Determine the (X, Y) coordinate at the center of the cell enclosing the given text.  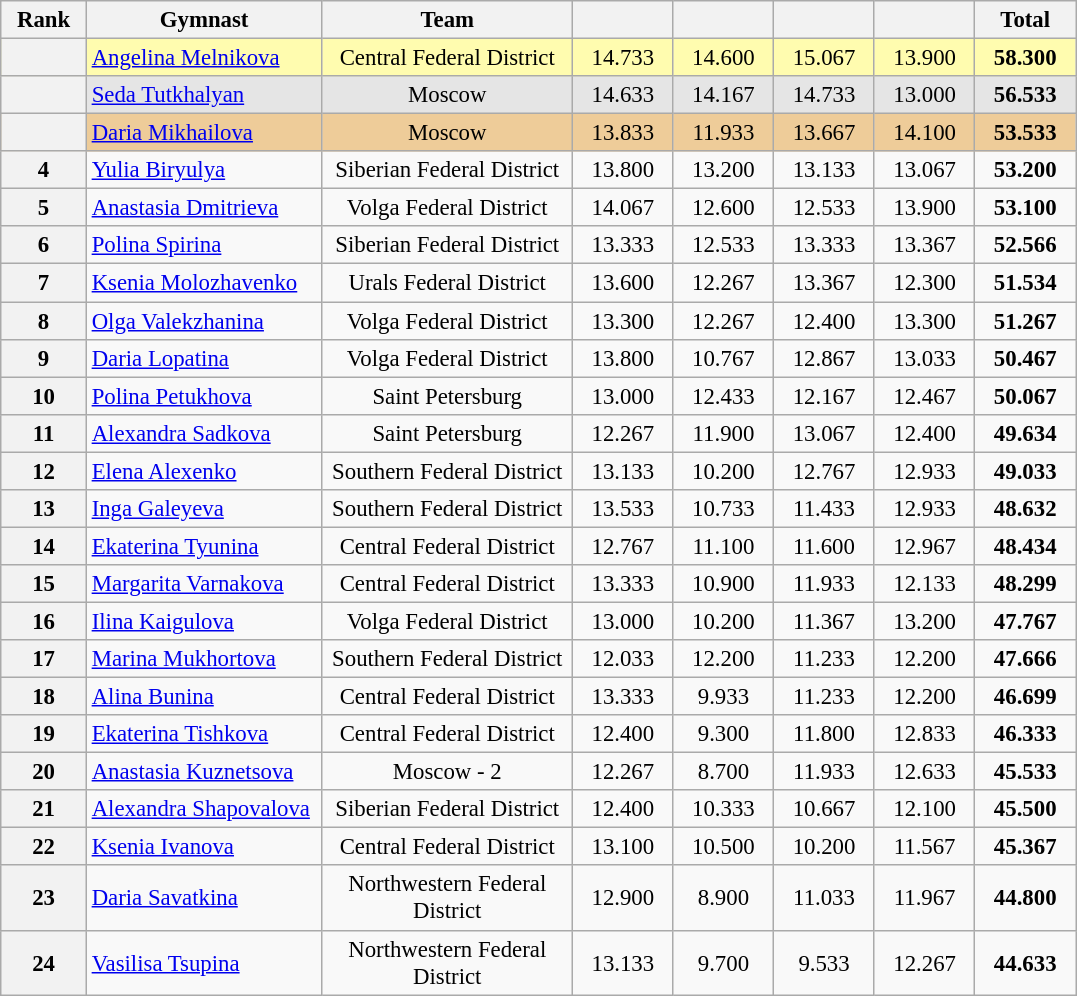
50.467 (1026, 358)
Olga Valekzhanina (204, 321)
Margarita Varnakova (204, 584)
48.632 (1026, 509)
12.433 (724, 396)
8 (44, 321)
10.500 (724, 847)
12.300 (924, 283)
Rank (44, 20)
Polina Petukhova (204, 396)
9.533 (824, 962)
52.566 (1026, 245)
21 (44, 809)
14.067 (624, 208)
44.800 (1026, 898)
Daria Savatkina (204, 898)
15 (44, 584)
Ksenia Ivanova (204, 847)
56.533 (1026, 95)
9 (44, 358)
14.100 (924, 133)
11.100 (724, 546)
13.667 (824, 133)
8.700 (724, 772)
Daria Lopatina (204, 358)
12.900 (624, 898)
23 (44, 898)
20 (44, 772)
Moscow - 2 (448, 772)
47.666 (1026, 659)
Ekaterina Tishkova (204, 734)
22 (44, 847)
53.200 (1026, 170)
Ilina Kaigulova (204, 621)
13.600 (624, 283)
14 (44, 546)
10.733 (724, 509)
Ksenia Molozhavenko (204, 283)
53.533 (1026, 133)
11.033 (824, 898)
12.833 (924, 734)
10.667 (824, 809)
11.567 (924, 847)
12.967 (924, 546)
4 (44, 170)
11.900 (724, 433)
Daria Mikhailova (204, 133)
12 (44, 471)
46.333 (1026, 734)
19 (44, 734)
46.699 (1026, 697)
Marina Mukhortova (204, 659)
12.133 (924, 584)
11.600 (824, 546)
12.033 (624, 659)
12.633 (924, 772)
10.333 (724, 809)
12.167 (824, 396)
Urals Federal District (448, 283)
Ekaterina Tyunina (204, 546)
6 (44, 245)
45.367 (1026, 847)
Total (1026, 20)
13.100 (624, 847)
Alina Bunina (204, 697)
11.800 (824, 734)
13 (44, 509)
58.300 (1026, 58)
16 (44, 621)
13.833 (624, 133)
13.533 (624, 509)
11.367 (824, 621)
18 (44, 697)
10.767 (724, 358)
45.533 (1026, 772)
Alexandra Sadkova (204, 433)
13.033 (924, 358)
9.300 (724, 734)
12.600 (724, 208)
24 (44, 962)
7 (44, 283)
Polina Spirina (204, 245)
44.633 (1026, 962)
Angelina Melnikova (204, 58)
47.767 (1026, 621)
Alexandra Shapovalova (204, 809)
9.700 (724, 962)
12.100 (924, 809)
Yulia Biryulya (204, 170)
8.900 (724, 898)
11.967 (924, 898)
Team (448, 20)
9.933 (724, 697)
51.534 (1026, 283)
Seda Tutkhalyan (204, 95)
48.434 (1026, 546)
53.100 (1026, 208)
50.067 (1026, 396)
17 (44, 659)
10 (44, 396)
14.633 (624, 95)
51.267 (1026, 321)
Elena Alexenko (204, 471)
11.433 (824, 509)
48.299 (1026, 584)
5 (44, 208)
Anastasia Kuznetsova (204, 772)
45.500 (1026, 809)
Inga Galeyeva (204, 509)
10.900 (724, 584)
Vasilisa Tsupina (204, 962)
12.467 (924, 396)
12.867 (824, 358)
15.067 (824, 58)
49.033 (1026, 471)
11 (44, 433)
14.600 (724, 58)
Gymnast (204, 20)
Anastasia Dmitrieva (204, 208)
14.167 (724, 95)
49.634 (1026, 433)
